Locate the cell with the specified text and output its [x, y] center coordinate. 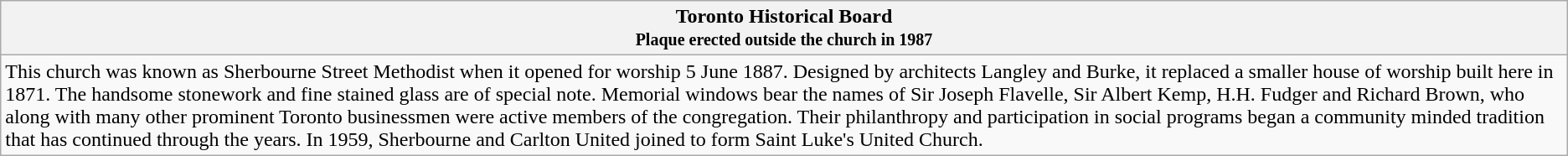
Toronto Historical Board Plaque erected outside the church in 1987 [784, 29]
